Capture the cell that displays the provided text and extract its [x, y] central coordinate. 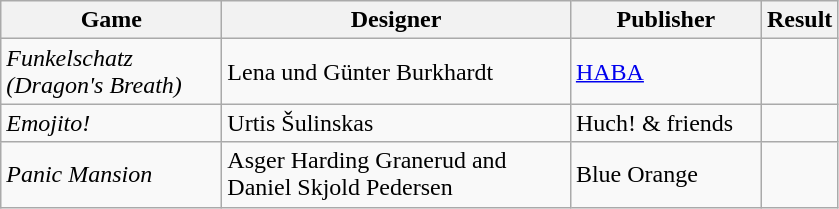
Panic Mansion [112, 174]
Lena und Günter Burkhardt [396, 72]
Funkelschatz (Dragon's Breath) [112, 72]
Urtis Šulinskas [396, 123]
HABA [666, 72]
Emojito! [112, 123]
Game [112, 20]
Asger Harding Granerud and Daniel Skjold Pedersen [396, 174]
Publisher [666, 20]
Blue Orange [666, 174]
Result [799, 20]
Huch! & friends [666, 123]
Designer [396, 20]
